Determine the (X, Y) coordinate at the center of the cell enclosing the given text.  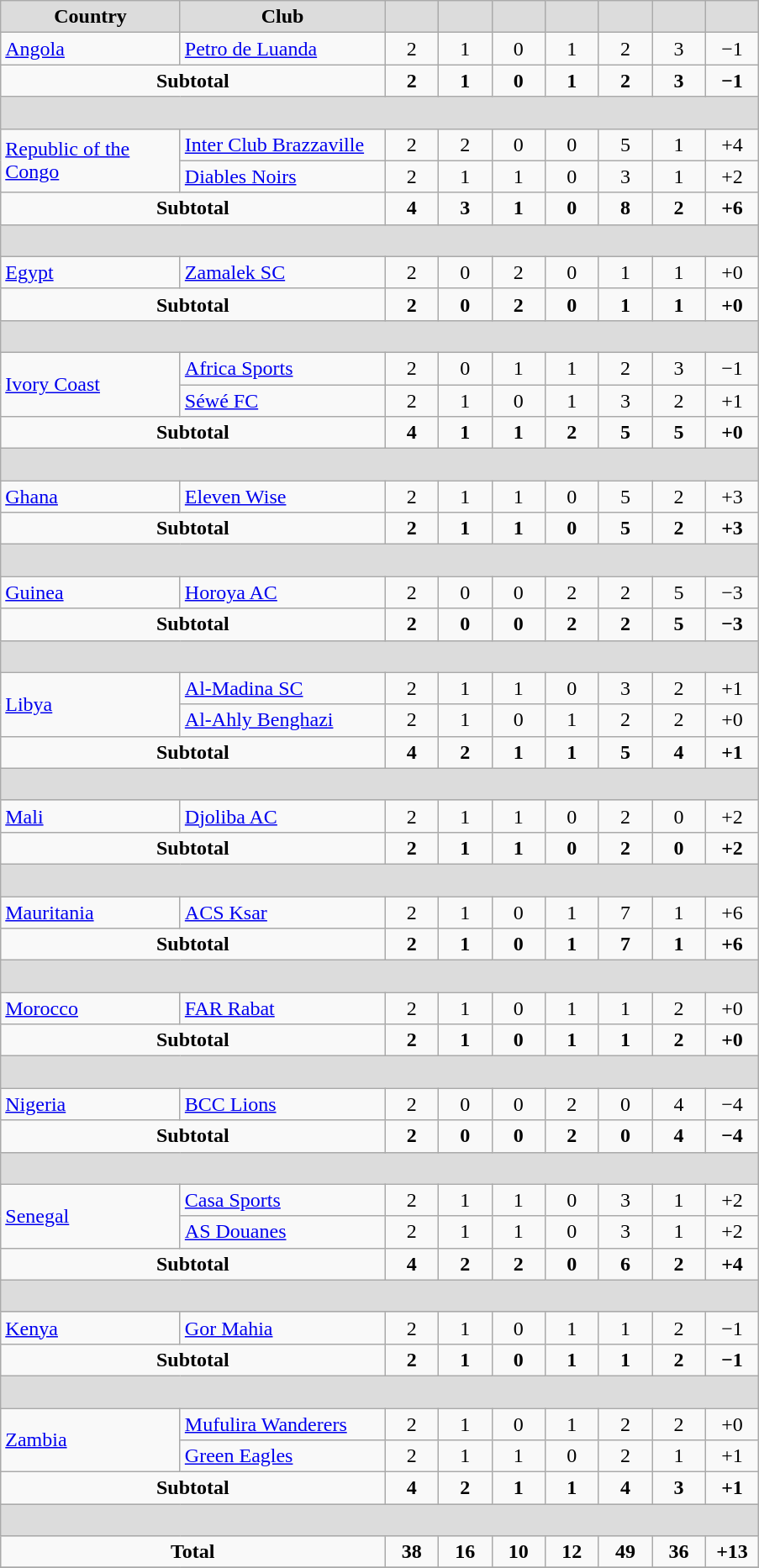
ACS Ksar (282, 912)
FAR Rabat (282, 1008)
Libya (91, 704)
Ivory Coast (91, 384)
Country (91, 17)
Diables Noirs (282, 176)
Total (193, 1552)
Al-Ahly Benghazi (282, 720)
10 (519, 1552)
Casa Sports (282, 1200)
BCC Lions (282, 1104)
Nigeria (91, 1104)
Eleven Wise (282, 497)
Zamalek SC (282, 272)
Senegal (91, 1216)
Mauritania (91, 912)
Zambia (91, 1440)
16 (465, 1552)
49 (625, 1552)
Séwé FC (282, 401)
12 (572, 1552)
+13 (732, 1552)
Al-Madina SC (282, 688)
8 (625, 208)
Green Eagles (282, 1456)
38 (412, 1552)
Mufulira Wanderers (282, 1424)
Horoya AC (282, 592)
Gor Mahia (282, 1328)
Egypt (91, 272)
Morocco (91, 1008)
Guinea (91, 592)
Kenya (91, 1328)
Djoliba AC (282, 816)
Mali (91, 816)
Inter Club Brazzaville (282, 145)
36 (679, 1552)
Angola (91, 49)
6 (625, 1264)
Petro de Luanda (282, 49)
Africa Sports (282, 368)
Ghana (91, 497)
AS Douanes (282, 1232)
Club (282, 17)
Republic of the Congo (91, 160)
